Capture the cell that displays the provided text and extract its (X, Y) central coordinate. 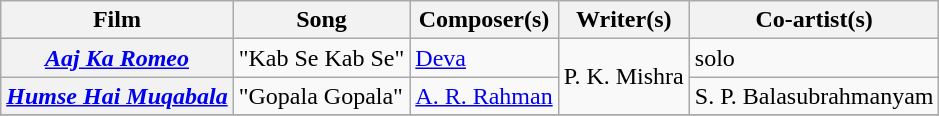
A. R. Rahman (484, 96)
S. P. Balasubrahmanyam (814, 96)
Writer(s) (624, 20)
"Kab Se Kab Se" (322, 58)
Composer(s) (484, 20)
Co-artist(s) (814, 20)
Aaj Ka Romeo (117, 58)
solo (814, 58)
Deva (484, 58)
Song (322, 20)
Humse Hai Muqabala (117, 96)
Film (117, 20)
"Gopala Gopala" (322, 96)
P. K. Mishra (624, 77)
